Locate the cell with the specified text and output its (x, y) center coordinate. 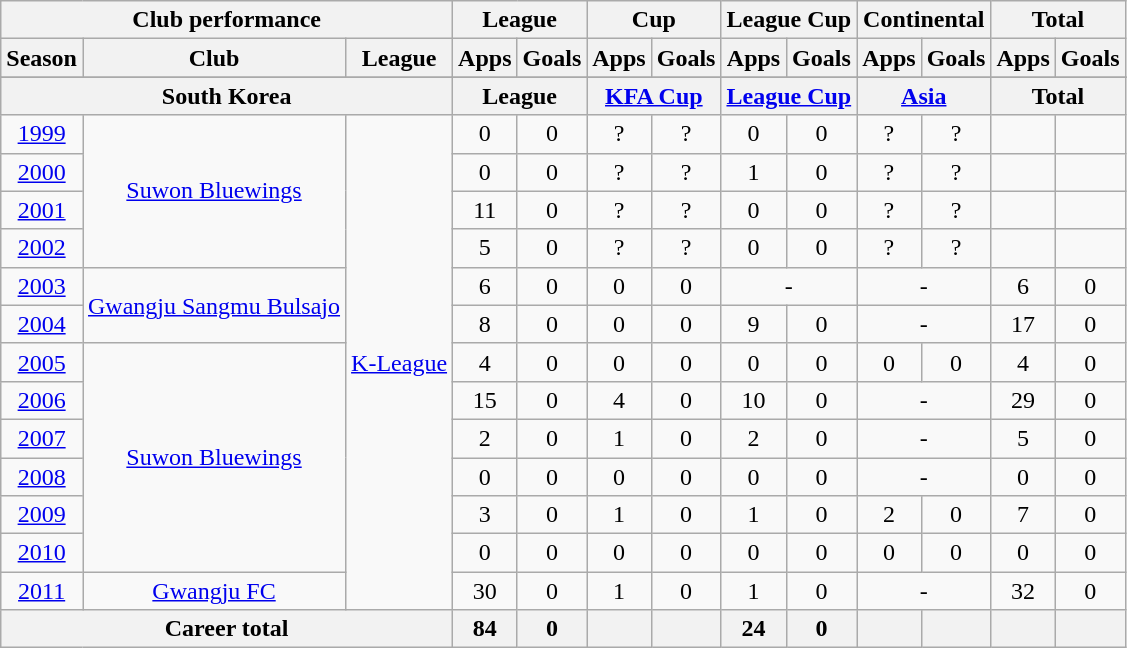
9 (754, 324)
30 (485, 591)
2006 (42, 400)
15 (485, 400)
2009 (42, 515)
2003 (42, 286)
2007 (42, 438)
17 (1023, 324)
2002 (42, 248)
South Korea (227, 96)
7 (1023, 515)
29 (1023, 400)
2011 (42, 591)
8 (485, 324)
Club (214, 58)
2008 (42, 477)
2005 (42, 362)
2001 (42, 210)
Season (42, 58)
3 (485, 515)
11 (485, 210)
Cup (654, 20)
2004 (42, 324)
24 (754, 629)
Gwangju Sangmu Bulsajo (214, 305)
2000 (42, 172)
Career total (227, 629)
Continental (924, 20)
K-League (400, 362)
84 (485, 629)
2010 (42, 553)
Club performance (227, 20)
Gwangju FC (214, 591)
10 (754, 400)
Asia (924, 96)
1999 (42, 134)
32 (1023, 591)
KFA Cup (654, 96)
